Output the (X, Y) coordinate of the center of the cell containing the given text.  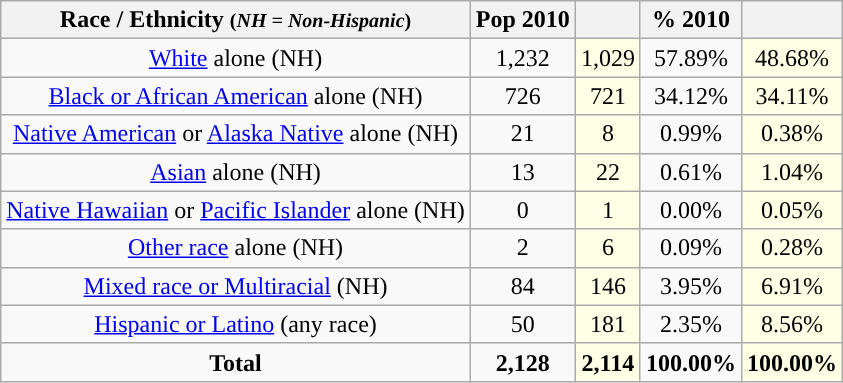
34.12% (690, 96)
0.99% (690, 134)
726 (522, 96)
Mixed race or Multiracial (NH) (236, 286)
181 (608, 324)
Hispanic or Latino (any race) (236, 324)
0.05% (792, 210)
84 (522, 286)
Other race alone (NH) (236, 248)
6.91% (792, 286)
0.61% (690, 172)
0.38% (792, 134)
8 (608, 134)
146 (608, 286)
2,114 (608, 362)
34.11% (792, 96)
Pop 2010 (522, 20)
2,128 (522, 362)
8.56% (792, 324)
Native Hawaiian or Pacific Islander alone (NH) (236, 210)
2.35% (690, 324)
0.09% (690, 248)
57.89% (690, 58)
% 2010 (690, 20)
Native American or Alaska Native alone (NH) (236, 134)
Total (236, 362)
6 (608, 248)
Black or African American alone (NH) (236, 96)
1 (608, 210)
1.04% (792, 172)
22 (608, 172)
0.28% (792, 248)
48.68% (792, 58)
White alone (NH) (236, 58)
21 (522, 134)
721 (608, 96)
3.95% (690, 286)
Race / Ethnicity (NH = Non-Hispanic) (236, 20)
0 (522, 210)
13 (522, 172)
Asian alone (NH) (236, 172)
50 (522, 324)
2 (522, 248)
1,029 (608, 58)
1,232 (522, 58)
0.00% (690, 210)
